Determine the [X, Y] coordinate at the center of the cell enclosing the given text.  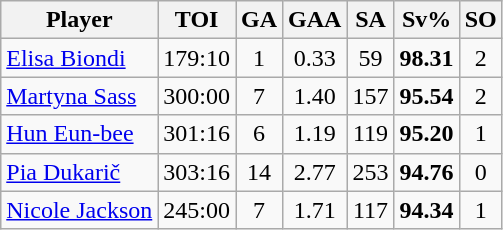
157 [370, 96]
253 [370, 172]
Elisa Biondi [80, 58]
301:16 [197, 134]
Sv% [426, 20]
95.54 [426, 96]
GA [260, 20]
TOI [197, 20]
245:00 [197, 210]
2.77 [315, 172]
179:10 [197, 58]
0.33 [315, 58]
1.40 [315, 96]
94.76 [426, 172]
6 [260, 134]
1.71 [315, 210]
Martyna Sass [80, 96]
95.20 [426, 134]
SA [370, 20]
0 [480, 172]
GAA [315, 20]
Player [80, 20]
14 [260, 172]
303:16 [197, 172]
119 [370, 134]
SO [480, 20]
Pia Dukarič [80, 172]
98.31 [426, 58]
Hun Eun-bee [80, 134]
94.34 [426, 210]
117 [370, 210]
59 [370, 58]
Nicole Jackson [80, 210]
1.19 [315, 134]
300:00 [197, 96]
